Search for the cell housing the specified text and yield its (x, y) center coordinate. 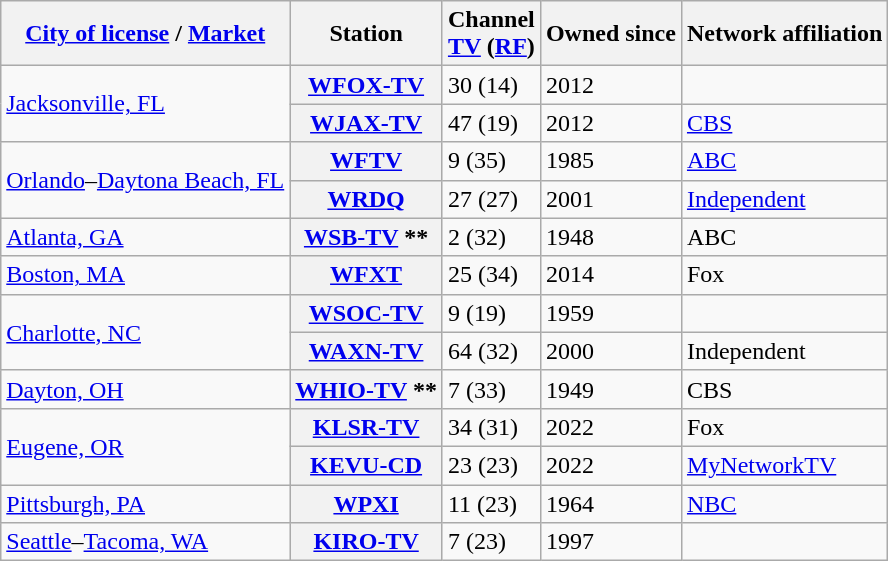
1985 (610, 161)
KLSR-TV (366, 427)
1949 (610, 389)
30 (14) (491, 85)
KIRO-TV (366, 542)
9 (35) (491, 161)
WFTV (366, 161)
Boston, MA (146, 275)
7 (33) (491, 389)
Charlotte, NC (146, 332)
WSOC-TV (366, 313)
WPXI (366, 503)
WFOX-TV (366, 85)
34 (31) (491, 427)
1948 (610, 237)
2000 (610, 351)
2 (32) (491, 237)
MyNetworkTV (784, 465)
WFXT (366, 275)
Station (366, 34)
9 (19) (491, 313)
Network affiliation (784, 34)
1959 (610, 313)
WRDQ (366, 199)
KEVU-CD (366, 465)
47 (19) (491, 123)
Jacksonville, FL (146, 104)
WJAX-TV (366, 123)
ChannelTV (RF) (491, 34)
Owned since (610, 34)
Dayton, OH (146, 389)
7 (23) (491, 542)
1964 (610, 503)
27 (27) (491, 199)
Atlanta, GA (146, 237)
11 (23) (491, 503)
25 (34) (491, 275)
2001 (610, 199)
23 (23) (491, 465)
NBC (784, 503)
City of license / Market (146, 34)
WAXN-TV (366, 351)
Eugene, OR (146, 446)
64 (32) (491, 351)
2014 (610, 275)
WSB-TV ** (366, 237)
Orlando–Daytona Beach, FL (146, 180)
Seattle–Tacoma, WA (146, 542)
Pittsburgh, PA (146, 503)
1997 (610, 542)
WHIO-TV ** (366, 389)
